Determine the (x, y) coordinate at the center of the cell enclosing the given text.  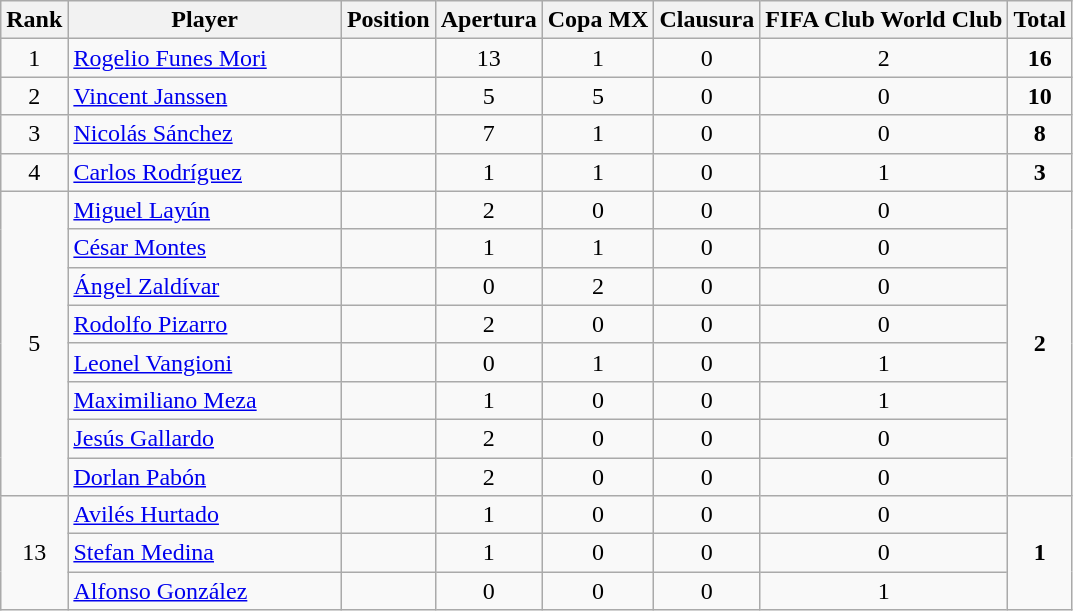
Rodolfo Pizarro (205, 324)
Ángel Zaldívar (205, 286)
Avilés Hurtado (205, 515)
Rogelio Funes Mori (205, 58)
Leonel Vangioni (205, 362)
Vincent Janssen (205, 96)
Apertura (488, 20)
Rank (34, 20)
Maximiliano Meza (205, 400)
4 (34, 172)
César Montes (205, 248)
16 (1040, 58)
Nicolás Sánchez (205, 134)
Stefan Medina (205, 553)
8 (1040, 134)
Miguel Layún (205, 210)
7 (488, 134)
Alfonso González (205, 591)
10 (1040, 96)
Position (388, 20)
FIFA Club World Club (884, 20)
Total (1040, 20)
Carlos Rodríguez (205, 172)
Player (205, 20)
Clausura (707, 20)
Jesús Gallardo (205, 438)
Dorlan Pabón (205, 477)
Copa MX (598, 20)
